Identify which cell holds the provided text, then report its [x, y] central coordinate. 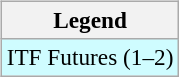
Legend [90, 20]
ITF Futures (1–2) [90, 57]
